Capture the cell that displays the provided text and extract its (X, Y) central coordinate. 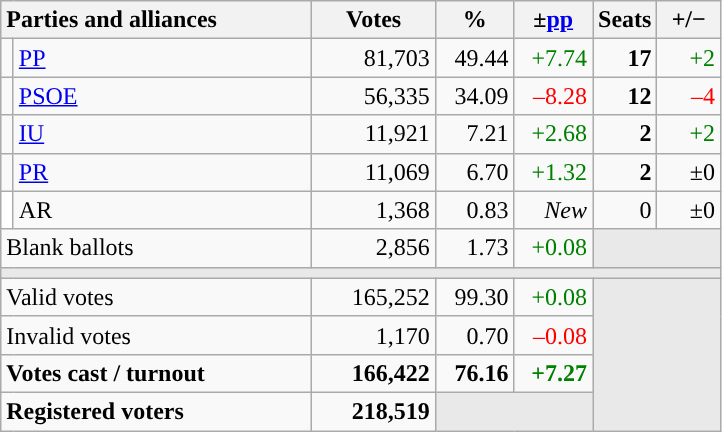
81,703 (374, 58)
166,422 (374, 373)
PR (162, 172)
Registered voters (156, 411)
0.70 (474, 335)
+/− (689, 20)
Seats (624, 20)
+7.27 (554, 373)
7.21 (474, 134)
6.70 (474, 172)
99.30 (474, 297)
IU (162, 134)
11,069 (374, 172)
–4 (689, 96)
Votes cast / turnout (156, 373)
0.83 (474, 210)
–8.28 (554, 96)
PP (162, 58)
17 (624, 58)
218,519 (374, 411)
Parties and alliances (156, 20)
–0.08 (554, 335)
11,921 (374, 134)
34.09 (474, 96)
+1.32 (554, 172)
2,856 (374, 248)
% (474, 20)
AR (162, 210)
New (554, 210)
1.73 (474, 248)
56,335 (374, 96)
Invalid votes (156, 335)
+7.74 (554, 58)
0 (624, 210)
+2.68 (554, 134)
PSOE (162, 96)
Votes (374, 20)
1,368 (374, 210)
Valid votes (156, 297)
1,170 (374, 335)
Blank ballots (156, 248)
165,252 (374, 297)
12 (624, 96)
49.44 (474, 58)
±pp (554, 20)
76.16 (474, 373)
